Return the [X, Y] coordinate for the center point of the cell that contains the specified text.  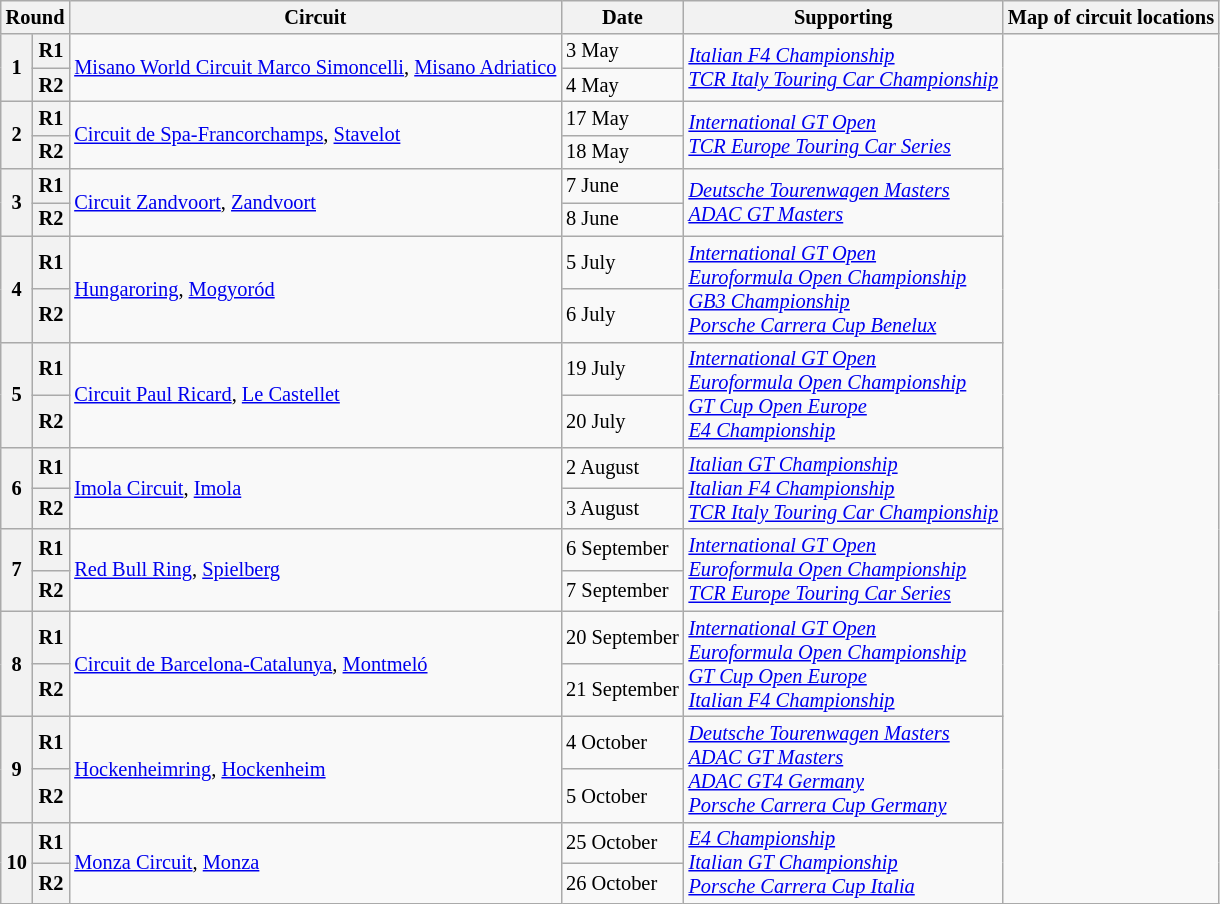
8 June [622, 219]
International GT OpenEuroformula Open ChampionshipGB3 ChampionshipPorsche Carrera Cup Benelux [844, 289]
Red Bull Ring, Spielberg [315, 570]
4 May [622, 85]
Circuit Zandvoort, Zandvoort [315, 202]
Supporting [844, 17]
7 June [622, 186]
17 May [622, 118]
Circuit de Barcelona-Catalunya, Montmeló [315, 664]
6 July [622, 316]
18 May [622, 152]
Misano World Circuit Marco Simoncelli, Misano Adriatico [315, 68]
Imola Circuit, Imola [315, 488]
4 [17, 289]
Circuit Paul Ricard, Le Castellet [315, 395]
9 [17, 769]
7 September [622, 590]
Round [36, 17]
26 October [622, 884]
Date [622, 17]
8 [17, 664]
21 September [622, 690]
Deutsche Tourenwagen MastersADAC GT MastersADAC GT4 GermanyPorsche Carrera Cup Germany [844, 769]
Circuit de Spa-Francorchamps, Stavelot [315, 134]
20 September [622, 638]
Deutsche Tourenwagen MastersADAC GT Masters [844, 202]
Map of circuit locations [1111, 17]
6 [17, 488]
Italian GT ChampionshipItalian F4 ChampionshipTCR Italy Touring Car Championship [844, 488]
4 October [622, 742]
3 August [622, 508]
5 [17, 395]
Hockenheimring, Hockenheim [315, 769]
5 July [622, 262]
20 July [622, 420]
Italian F4 ChampionshipTCR Italy Touring Car Championship [844, 68]
19 July [622, 368]
International GT OpenEuroformula Open ChampionshipGT Cup Open EuropeE4 Championship [844, 395]
7 [17, 570]
5 October [622, 796]
International GT OpenEuroformula Open ChampionshipTCR Europe Touring Car Series [844, 570]
Circuit [315, 17]
International GT OpenTCR Europe Touring Car Series [844, 134]
International GT OpenEuroformula Open ChampionshipGT Cup Open EuropeItalian F4 Championship [844, 664]
3 [17, 202]
E4 ChampionshipItalian GT ChampionshipPorsche Carrera Cup Italia [844, 863]
3 May [622, 51]
10 [17, 863]
25 October [622, 842]
6 September [622, 550]
2 August [622, 468]
Hungaroring, Mogyoród [315, 289]
Monza Circuit, Monza [315, 863]
1 [17, 68]
2 [17, 134]
